Capture the cell that displays the provided text and extract its (X, Y) central coordinate. 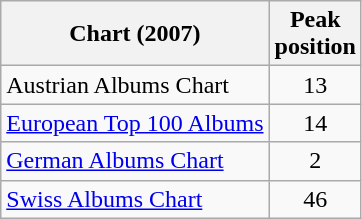
Chart (2007) (135, 34)
14 (315, 123)
13 (315, 85)
Swiss Albums Chart (135, 199)
2 (315, 161)
European Top 100 Albums (135, 123)
Peakposition (315, 34)
German Albums Chart (135, 161)
Austrian Albums Chart (135, 85)
46 (315, 199)
